Capture the cell that displays the provided text and extract its (X, Y) central coordinate. 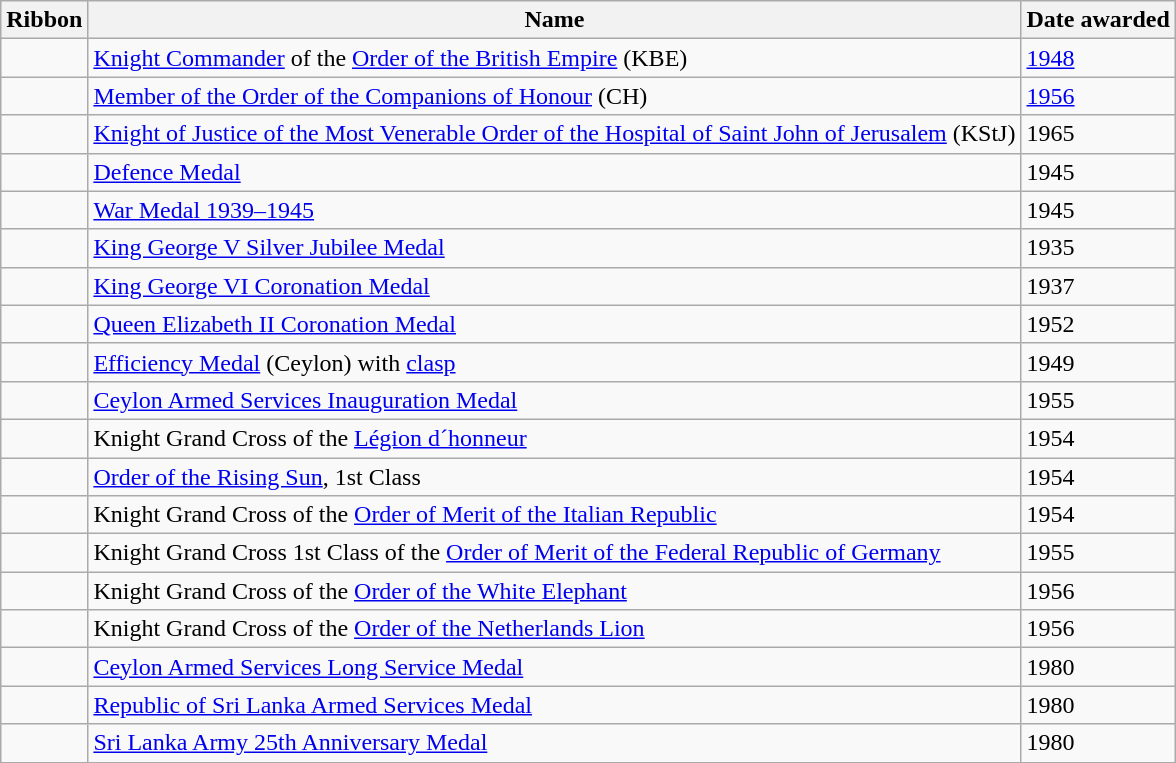
Knight Grand Cross of the Order of the Netherlands Lion (554, 629)
Date awarded (1098, 20)
Name (554, 20)
Member of the Order of the Companions of Honour (CH) (554, 96)
Efficiency Medal (Ceylon) with clasp (554, 362)
Republic of Sri Lanka Armed Services Medal (554, 705)
1935 (1098, 248)
1965 (1098, 134)
King George V Silver Jubilee Medal (554, 248)
Knight Grand Cross of the Order of the White Elephant (554, 591)
King George VI Coronation Medal (554, 286)
Order of the Rising Sun, 1st Class (554, 477)
Defence Medal (554, 172)
Ribbon (44, 20)
Sri Lanka Army 25th Anniversary Medal (554, 743)
1937 (1098, 286)
Ceylon Armed Services Inauguration Medal (554, 400)
Ceylon Armed Services Long Service Medal (554, 667)
1949 (1098, 362)
Queen Elizabeth II Coronation Medal (554, 324)
1948 (1098, 58)
Knight of Justice of the Most Venerable Order of the Hospital of Saint John of Jerusalem (KStJ) (554, 134)
Knight Commander of the Order of the British Empire (KBE) (554, 58)
Knight Grand Cross of the Légion d´honneur (554, 438)
Knight Grand Cross of the Order of Merit of the Italian Republic (554, 515)
1952 (1098, 324)
Knight Grand Cross 1st Class of the Order of Merit of the Federal Republic of Germany (554, 553)
War Medal 1939–1945 (554, 210)
